Identify which cell holds the provided text, then report its [x, y] central coordinate. 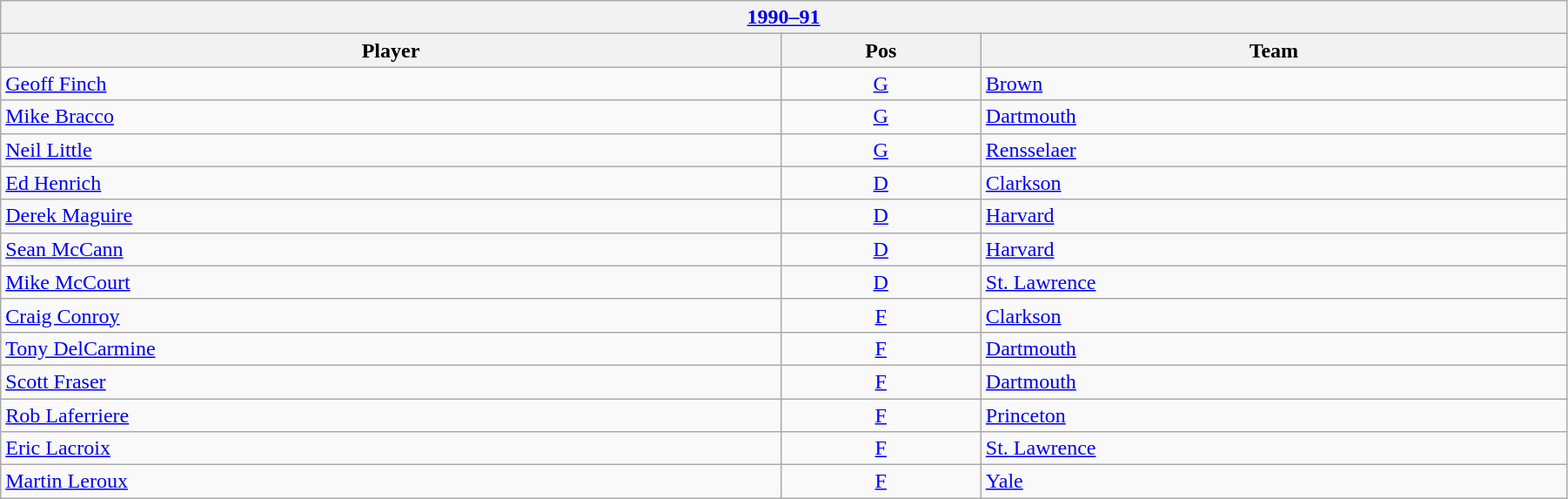
Eric Lacroix [391, 448]
Geoff Finch [391, 84]
Martin Leroux [391, 482]
Princeton [1274, 415]
Sean McCann [391, 249]
Rob Laferriere [391, 415]
Craig Conroy [391, 315]
Brown [1274, 84]
Player [391, 51]
Tony DelCarmine [391, 348]
Derek Maguire [391, 216]
1990–91 [784, 17]
Ed Henrich [391, 183]
Neil Little [391, 150]
Mike McCourt [391, 282]
Scott Fraser [391, 381]
Rensselaer [1274, 150]
Yale [1274, 482]
Mike Bracco [391, 117]
Team [1274, 51]
Pos [881, 51]
